From the cell containing the given text, extract its center point as [x, y] coordinate. 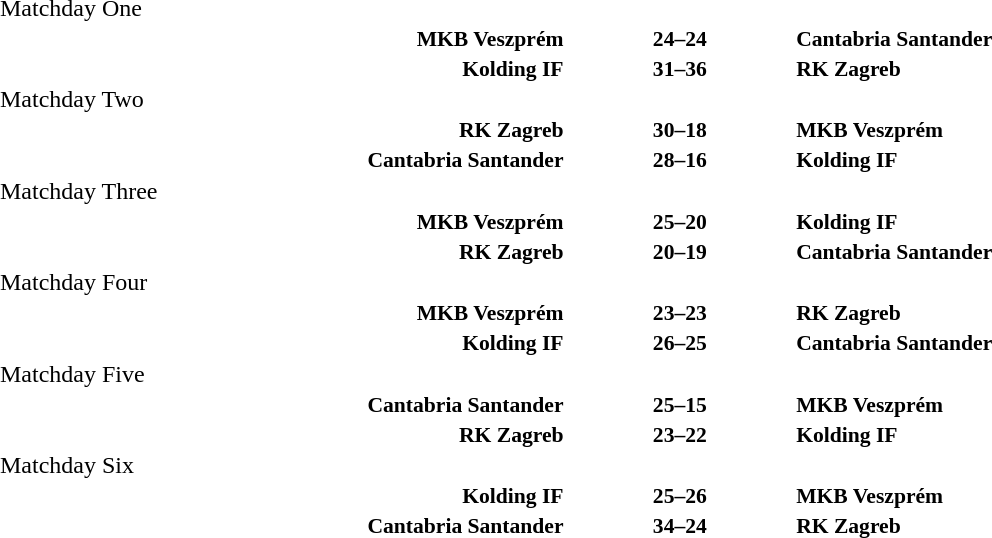
23–22 [680, 434]
26–25 [680, 343]
20–19 [680, 252]
25–15 [680, 404]
30–18 [680, 130]
25–26 [680, 496]
28–16 [680, 160]
25–20 [680, 222]
23–23 [680, 313]
31–36 [680, 68]
24–24 [680, 38]
